Detect which cell encompasses the target text, then output its [X, Y] center coordinate. 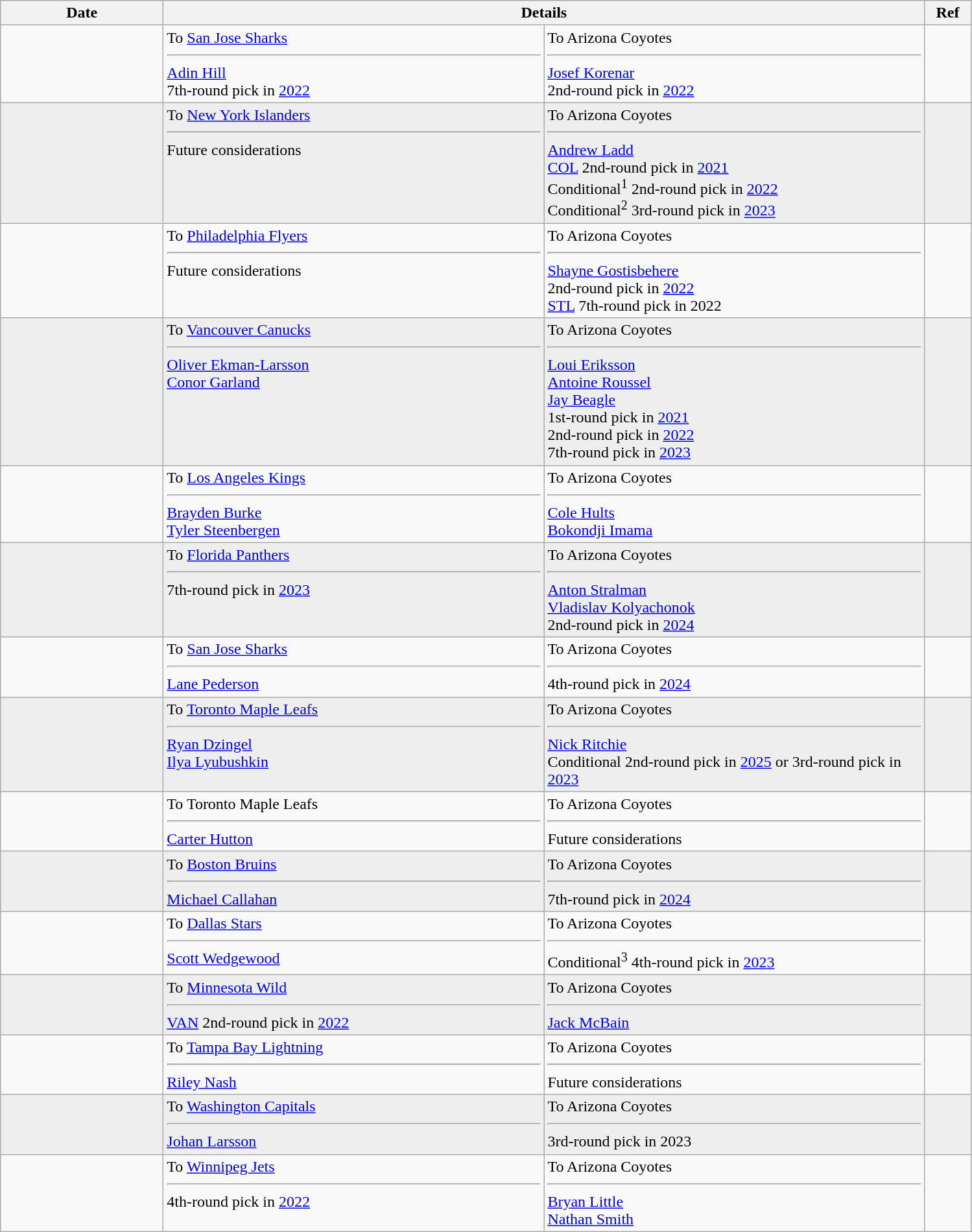
To San Jose SharksAdin Hill7th-round pick in 2022 [354, 64]
To Arizona Coyotes3rd-round pick in 2023 [734, 1124]
To Los Angeles KingsBrayden BurkeTyler Steenbergen [354, 503]
To Arizona CoyotesAndrew LaddCOL 2nd-round pick in 2021Conditional1 2nd-round pick in 2022Conditional2 3rd-round pick in 2023 [734, 163]
To Arizona CoyotesLoui ErikssonAntoine RousselJay Beagle1st-round pick in 20212nd-round pick in 20227th-round pick in 2023 [734, 392]
To Minnesota WildVAN 2nd-round pick in 2022 [354, 1005]
To Arizona CoyotesBryan LittleNathan Smith [734, 1192]
To Toronto Maple LeafsRyan DzingelIlya Lyubushkin [354, 744]
To Tampa Bay LightningRiley Nash [354, 1065]
To Arizona CoyotesAnton StralmanVladislav Kolyachonok2nd-round pick in 2024 [734, 590]
To Arizona CoyotesCole HultsBokondji Imama [734, 503]
To New York IslandersFuture considerations [354, 163]
To San Jose SharksLane Pederson [354, 667]
To Washington CapitalsJohan Larsson [354, 1124]
To Arizona Coyotes7th-round pick in 2024 [734, 881]
To Philadelphia FlyersFuture considerations [354, 271]
To Arizona CoyotesConditional3 4th-round pick in 2023 [734, 943]
To Winnipeg Jets4th-round pick in 2022 [354, 1192]
To Dallas StarsScott Wedgewood [354, 943]
To Arizona CoyotesNick RitchieConditional 2nd-round pick in 2025 or 3rd-round pick in 2023 [734, 744]
To Boston BruinsMichael Callahan [354, 881]
To Toronto Maple LeafsCarter Hutton [354, 821]
Details [544, 13]
To Arizona CoyotesJosef Korenar2nd-round pick in 2022 [734, 64]
Ref [948, 13]
To Arizona CoyotesJack McBain [734, 1005]
To Arizona CoyotesShayne Gostisbehere2nd-round pick in 2022STL 7th-round pick in 2022 [734, 271]
Date [82, 13]
To Vancouver CanucksOliver Ekman-LarssonConor Garland [354, 392]
To Arizona Coyotes4th-round pick in 2024 [734, 667]
To Florida Panthers7th-round pick in 2023 [354, 590]
